Search for the cell housing the specified text and yield its [x, y] center coordinate. 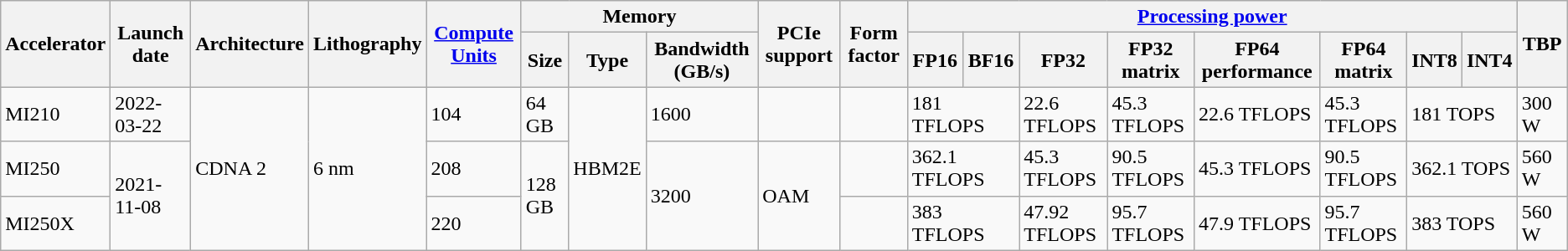
6 nm [367, 169]
INT8 [1435, 60]
MI250X [55, 223]
FP32 [1064, 60]
Size [544, 60]
362.1 TFLOPS [963, 169]
47.9 TFLOPS [1257, 223]
128 GB [544, 196]
HBM2E [607, 169]
181 TOPS [1462, 114]
FP64 matrix [1364, 60]
INT4 [1489, 60]
PCIe support [799, 44]
3200 [702, 196]
1600 [702, 114]
383 TFLOPS [963, 223]
220 [474, 223]
Memory [640, 17]
BF16 [990, 60]
Form factor [874, 44]
362.1 TOPS [1462, 169]
FP16 [935, 60]
Accelerator [55, 44]
Architecture [250, 44]
TBP [1542, 44]
CDNA 2 [250, 169]
Launch date [151, 44]
208 [474, 169]
Processing power [1212, 17]
Type [607, 60]
FP32 matrix [1151, 60]
Bandwidth (GB/s) [702, 60]
104 [474, 114]
300 W [1542, 114]
2022-03-22 [151, 114]
181 TFLOPS [963, 114]
47.92 TFLOPS [1064, 223]
2021-11-08 [151, 196]
MI250 [55, 169]
FP64 performance [1257, 60]
Lithography [367, 44]
OAM [799, 196]
383 TOPS [1462, 223]
64 GB [544, 114]
MI210 [55, 114]
Compute Units [474, 44]
